Return the (X, Y) coordinate for the center point of the cell that contains the specified text.  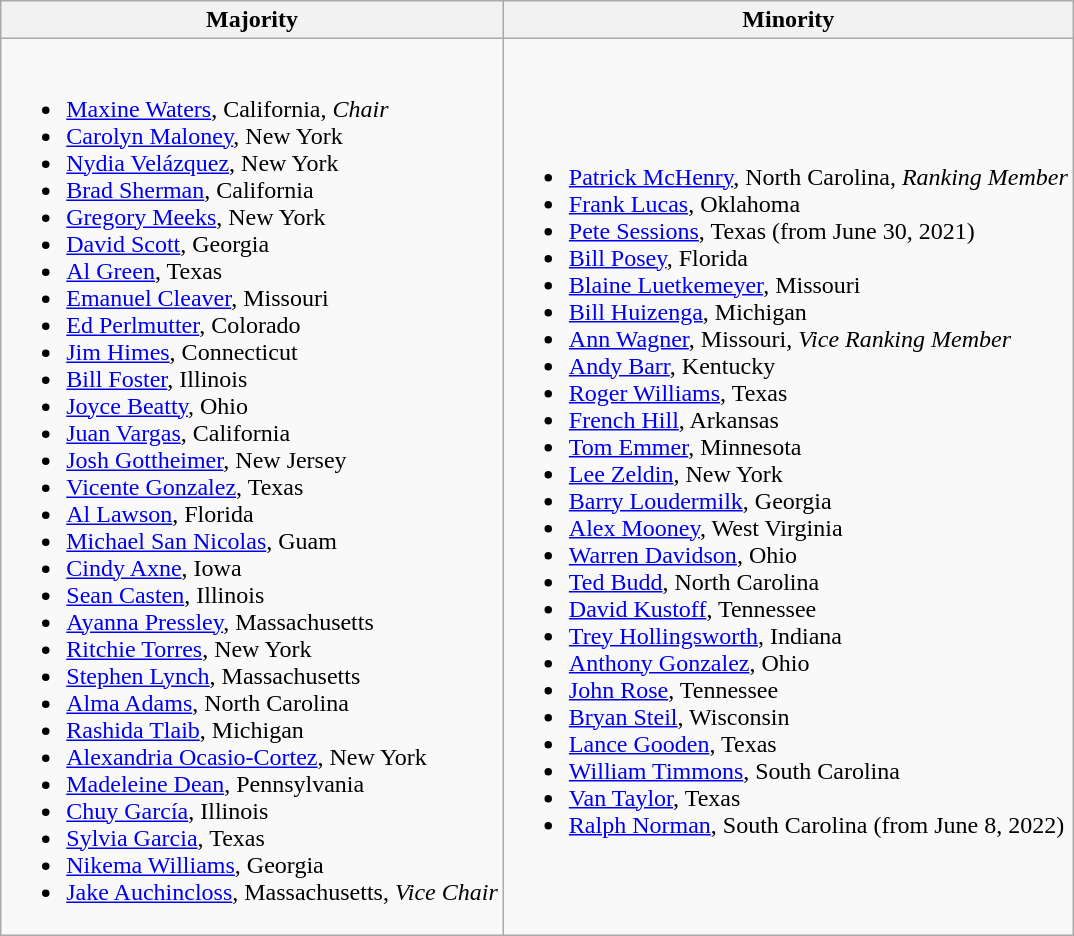
Minority (788, 20)
Majority (252, 20)
